Detect which cell encompasses the target text, then output its (X, Y) center coordinate. 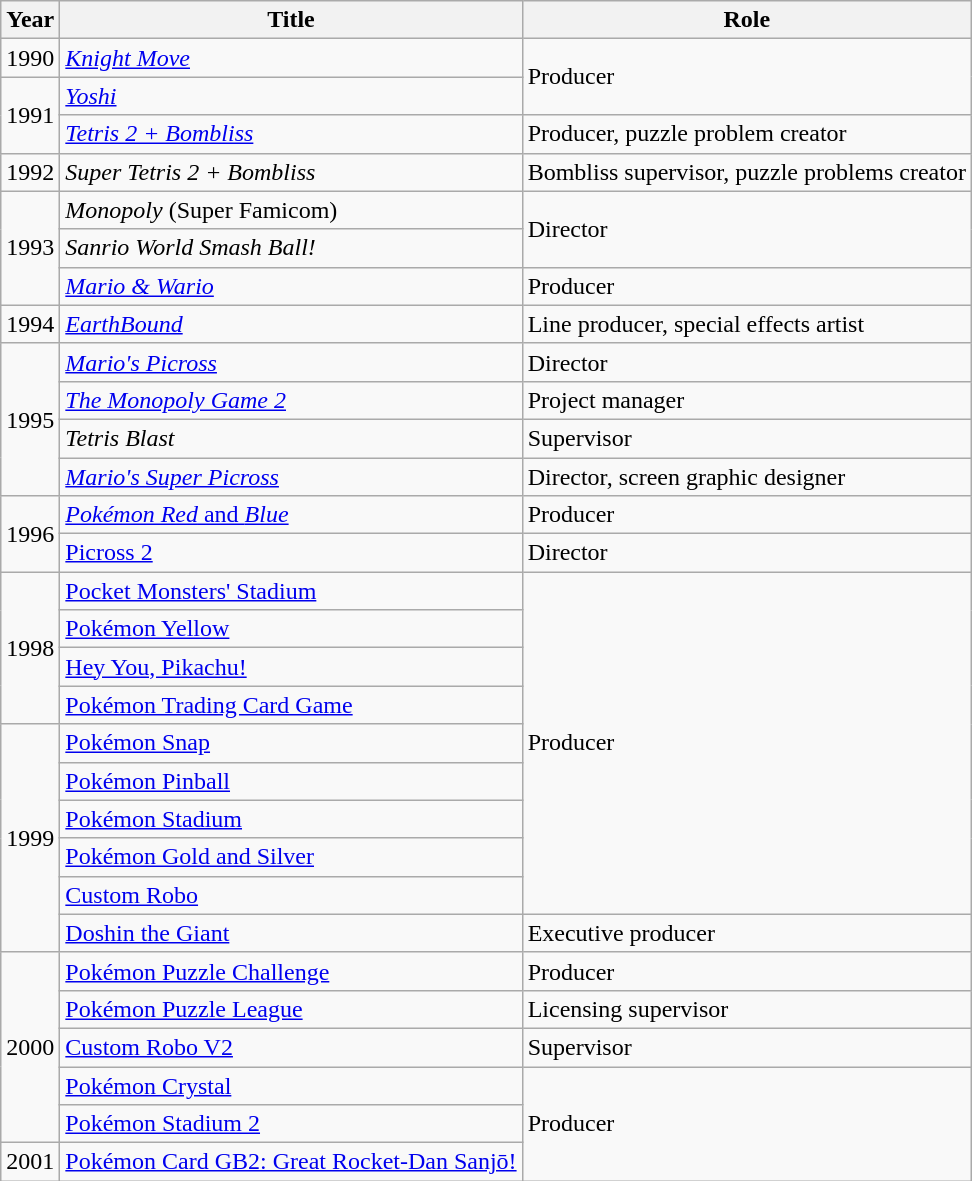
Pokémon Stadium 2 (291, 1124)
Director, screen graphic designer (746, 477)
Pokémon Puzzle Challenge (291, 971)
Pokémon Trading Card Game (291, 705)
2000 (30, 1047)
Producer, puzzle problem creator (746, 134)
Licensing supervisor (746, 1009)
1998 (30, 648)
Doshin the Giant (291, 933)
Pokémon Red and Blue (291, 515)
Mario's Super Picross (291, 477)
Super Tetris 2 + Bombliss (291, 172)
Mario's Picross (291, 362)
Project manager (746, 400)
1996 (30, 534)
Custom Robo (291, 895)
Bombliss supervisor, puzzle problems creator (746, 172)
Executive producer (746, 933)
1992 (30, 172)
Pokémon Puzzle League (291, 1009)
1994 (30, 324)
Hey You, Pikachu! (291, 667)
Title (291, 20)
Picross 2 (291, 553)
1995 (30, 419)
Pocket Monsters' Stadium (291, 591)
Pokémon Yellow (291, 629)
Pokémon Card GB2: Great Rocket-Dan Sanjō! (291, 1162)
Year (30, 20)
Sanrio World Smash Ball! (291, 248)
1991 (30, 115)
Custom Robo V2 (291, 1047)
1999 (30, 838)
1993 (30, 248)
EarthBound (291, 324)
Tetris Blast (291, 438)
Knight Move (291, 58)
Pokémon Snap (291, 743)
Pokémon Crystal (291, 1085)
Pokémon Stadium (291, 819)
2001 (30, 1162)
Yoshi (291, 96)
Tetris 2 + Bombliss (291, 134)
Pokémon Gold and Silver (291, 857)
Monopoly (Super Famicom) (291, 210)
Role (746, 20)
The Monopoly Game 2 (291, 400)
Pokémon Pinball (291, 781)
Mario & Wario (291, 286)
1990 (30, 58)
Line producer, special effects artist (746, 324)
